Capture the cell that displays the provided text and extract its (X, Y) central coordinate. 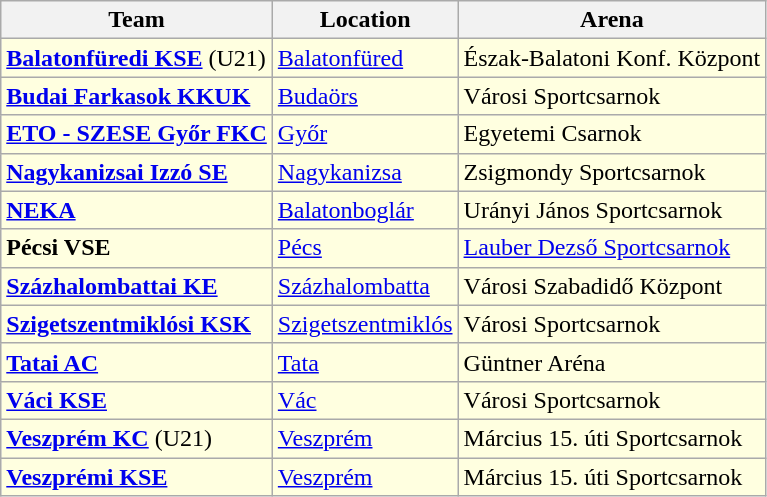
Tata (365, 362)
Szigetszentmiklós (365, 324)
Balatonfüredi KSE (U21) (137, 58)
Budaörs (365, 96)
Tatai AC (137, 362)
Pécs (365, 248)
Team (137, 20)
Zsigmondy Sportcsarnok (612, 172)
Location (365, 20)
Urányi János Sportcsarnok (612, 210)
Győr (365, 134)
Veszprém KC (U21) (137, 438)
Vác (365, 400)
ETO - SZESE Győr FKC (137, 134)
Észak-Balatoni Konf. Központ (612, 58)
Budai Farkasok KKUK (137, 96)
Pécsi VSE (137, 248)
Városi Szabadidő Központ (612, 286)
Nagykanizsa (365, 172)
Arena (612, 20)
Balatonboglár (365, 210)
Güntner Aréna (612, 362)
Veszprémi KSE (137, 477)
Lauber Dezső Sportcsarnok (612, 248)
NEKA (137, 210)
Szigetszentmiklósi KSK (137, 324)
Százhalombattai KE (137, 286)
Balatonfüred (365, 58)
Egyetemi Csarnok (612, 134)
Százhalombatta (365, 286)
Nagykanizsai Izzó SE (137, 172)
Váci KSE (137, 400)
